Extract the [X, Y] coordinate from the center of the cell holding the provided text.  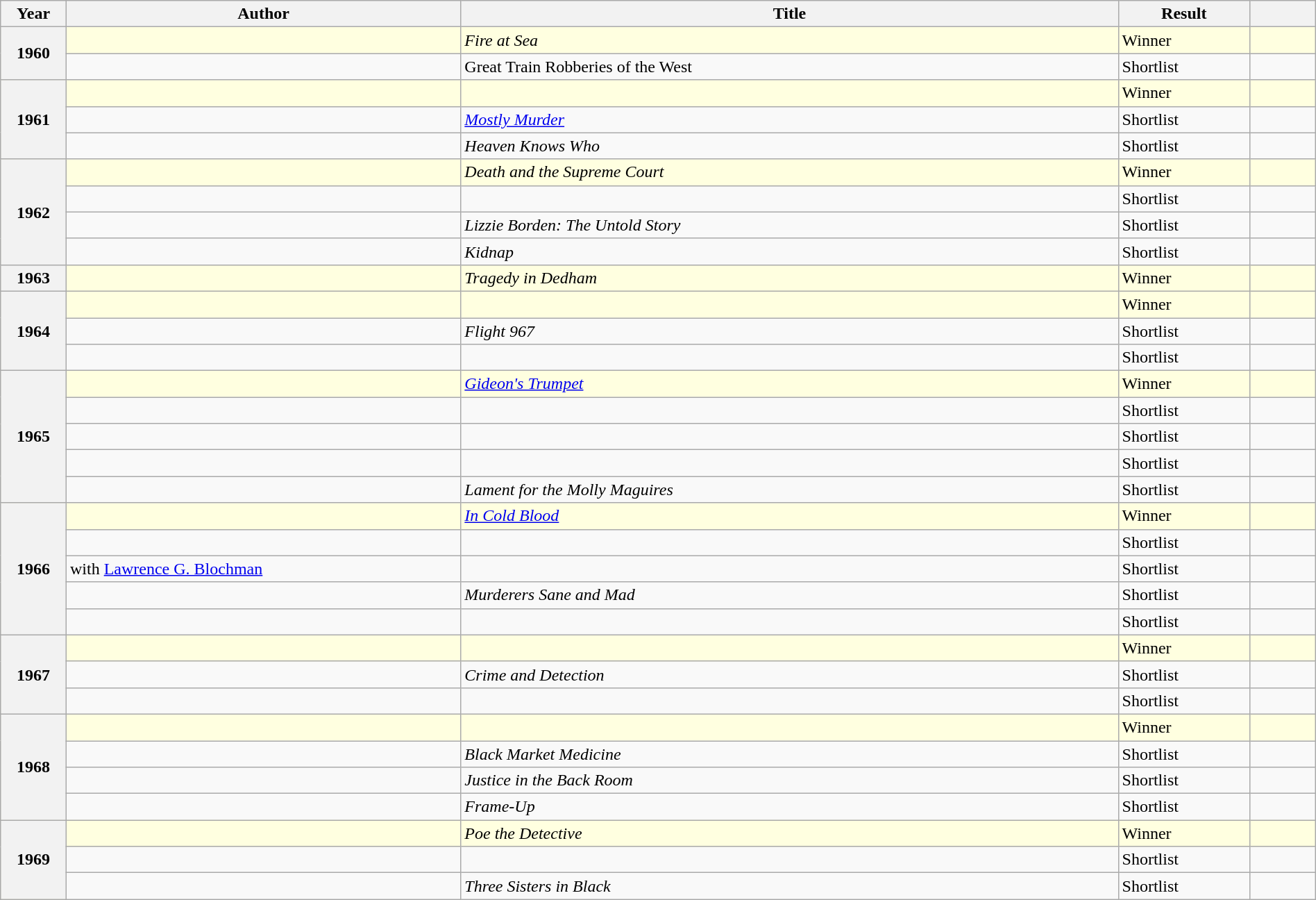
Justice in the Back Room [790, 781]
Great Train Robberies of the West [790, 67]
1967 [33, 674]
Frame-Up [790, 807]
1968 [33, 767]
1965 [33, 437]
Black Market Medicine [790, 753]
1964 [33, 331]
1961 [33, 119]
Heaven Knows Who [790, 146]
Fire at Sea [790, 40]
Gideon's Trumpet [790, 384]
Mostly Murder [790, 119]
In Cold Blood [790, 516]
Kidnap [790, 251]
Year [33, 14]
with Lawrence G. Blochman [263, 569]
Flight 967 [790, 331]
Tragedy in Dedham [790, 278]
1962 [33, 212]
1969 [33, 860]
1966 [33, 569]
Death and the Supreme Court [790, 172]
Murderers Sane and Mad [790, 595]
Three Sisters in Black [790, 886]
Title [790, 14]
1960 [33, 53]
Lizzie Borden: The Untold Story [790, 225]
Author [263, 14]
1963 [33, 278]
Lament for the Molly Maguires [790, 490]
Result [1184, 14]
Crime and Detection [790, 674]
Poe the Detective [790, 833]
